Determine the (x, y) coordinate at the center of the cell enclosing the given text.  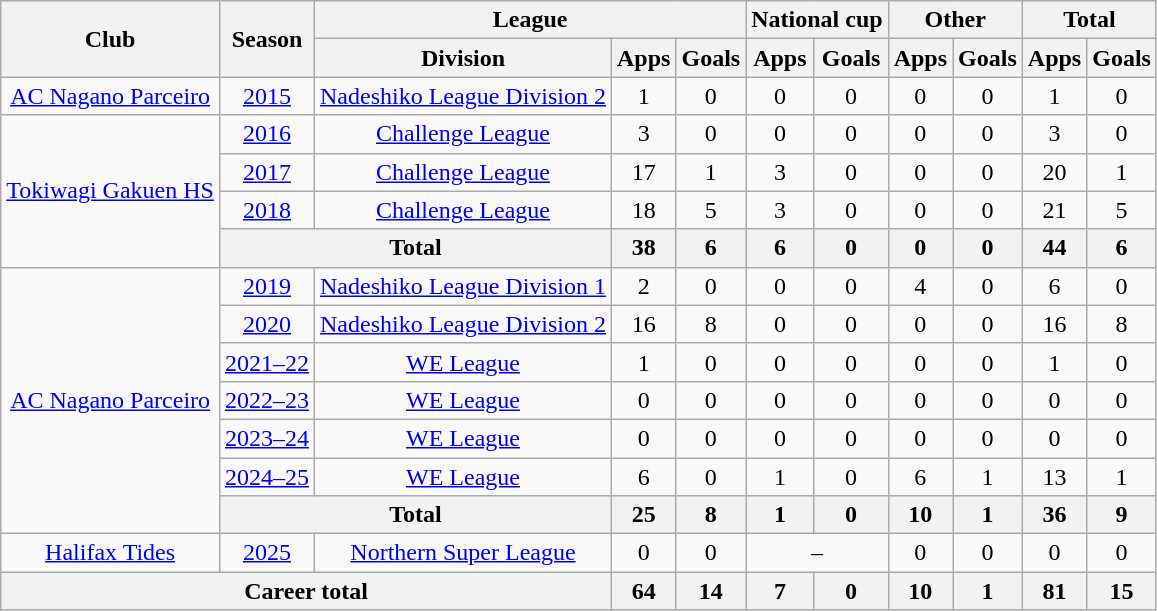
17 (644, 172)
League (530, 20)
21 (1054, 210)
Nadeshiko League Division 1 (464, 286)
– (817, 553)
44 (1054, 248)
Division (464, 58)
81 (1054, 591)
Career total (306, 591)
2 (644, 286)
Northern Super League (464, 553)
15 (1122, 591)
2021–22 (266, 362)
National cup (817, 20)
2022–23 (266, 400)
Other (955, 20)
18 (644, 210)
36 (1054, 515)
14 (711, 591)
Halifax Tides (110, 553)
9 (1122, 515)
20 (1054, 172)
2016 (266, 134)
Tokiwagi Gakuen HS (110, 191)
2018 (266, 210)
2025 (266, 553)
Season (266, 39)
7 (780, 591)
13 (1054, 477)
2020 (266, 324)
25 (644, 515)
64 (644, 591)
Club (110, 39)
2023–24 (266, 438)
2015 (266, 96)
2017 (266, 172)
2024–25 (266, 477)
2019 (266, 286)
38 (644, 248)
4 (920, 286)
